Pinpoint the cell where the given text exists, returning its (X, Y) midpoint coordinate. 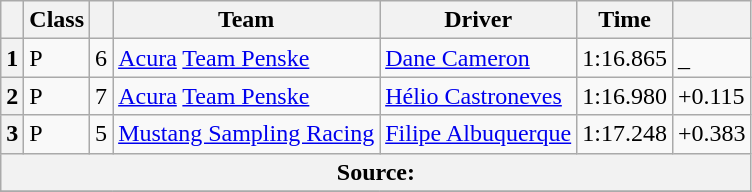
Team (246, 20)
7 (102, 96)
5 (102, 134)
3 (12, 134)
Source: (376, 172)
6 (102, 58)
Dane Cameron (478, 58)
1 (12, 58)
Driver (478, 20)
1:16.980 (625, 96)
Hélio Castroneves (478, 96)
Time (625, 20)
Filipe Albuquerque (478, 134)
2 (12, 96)
+0.383 (712, 134)
_ (712, 58)
1:16.865 (625, 58)
Mustang Sampling Racing (246, 134)
1:17.248 (625, 134)
+0.115 (712, 96)
Class (57, 20)
